Scan for the cell matching the given text and deliver its (x, y) coordinate at center. 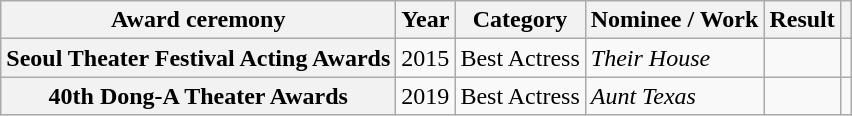
Award ceremony (198, 20)
2015 (426, 58)
40th Dong-A Theater Awards (198, 96)
Aunt Texas (674, 96)
Category (520, 20)
2019 (426, 96)
Their House (674, 58)
Result (802, 20)
Year (426, 20)
Seoul Theater Festival Acting Awards (198, 58)
Nominee / Work (674, 20)
